Determine the [X, Y] coordinate at the center of the cell enclosing the given text.  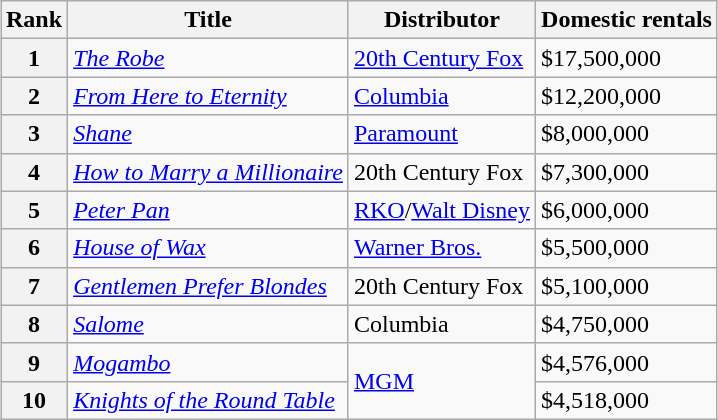
Mogambo [208, 362]
How to Marry a Millionaire [208, 172]
The Robe [208, 58]
House of Wax [208, 248]
Rank [34, 20]
3 [34, 134]
4 [34, 172]
Domestic rentals [627, 20]
$5,100,000 [627, 286]
MGM [442, 381]
Knights of the Round Table [208, 400]
Warner Bros. [442, 248]
$5,500,000 [627, 248]
2 [34, 96]
$4,576,000 [627, 362]
RKO/Walt Disney [442, 210]
$6,000,000 [627, 210]
Distributor [442, 20]
5 [34, 210]
$4,518,000 [627, 400]
10 [34, 400]
Title [208, 20]
1 [34, 58]
6 [34, 248]
7 [34, 286]
$12,200,000 [627, 96]
$8,000,000 [627, 134]
$4,750,000 [627, 324]
$7,300,000 [627, 172]
Paramount [442, 134]
8 [34, 324]
$17,500,000 [627, 58]
9 [34, 362]
Salome [208, 324]
Gentlemen Prefer Blondes [208, 286]
Peter Pan [208, 210]
From Here to Eternity [208, 96]
Shane [208, 134]
